Identify which cell holds the provided text, then report its (X, Y) central coordinate. 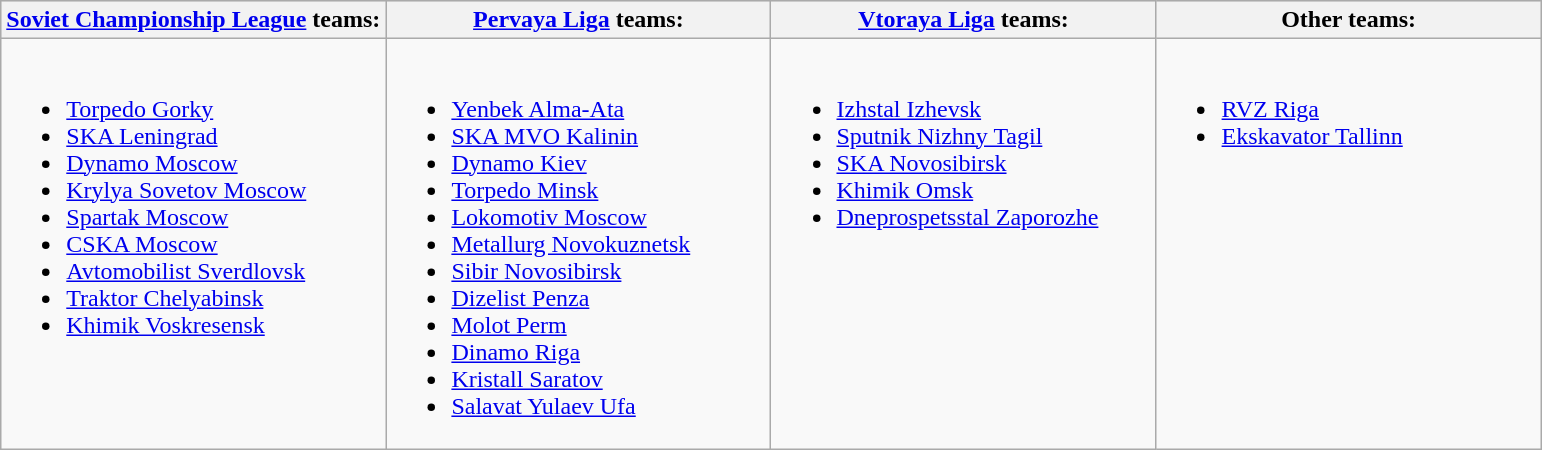
Vtoraya Liga teams: (964, 20)
RVZ RigaEkskavator Tallinn (1348, 244)
Izhstal IzhevskSputnik Nizhny TagilSKA NovosibirskKhimik OmskDneprospetsstal Zaporozhe (964, 244)
Pervaya Liga teams: (578, 20)
Torpedo GorkySKA LeningradDynamo MoscowKrylya Sovetov MoscowSpartak MoscowCSKA MoscowAvtomobilist SverdlovskTraktor ChelyabinskKhimik Voskresensk (194, 244)
Other teams: (1348, 20)
Soviet Championship League teams: (194, 20)
